Pinpoint the cell where the given text exists, returning its [X, Y] midpoint coordinate. 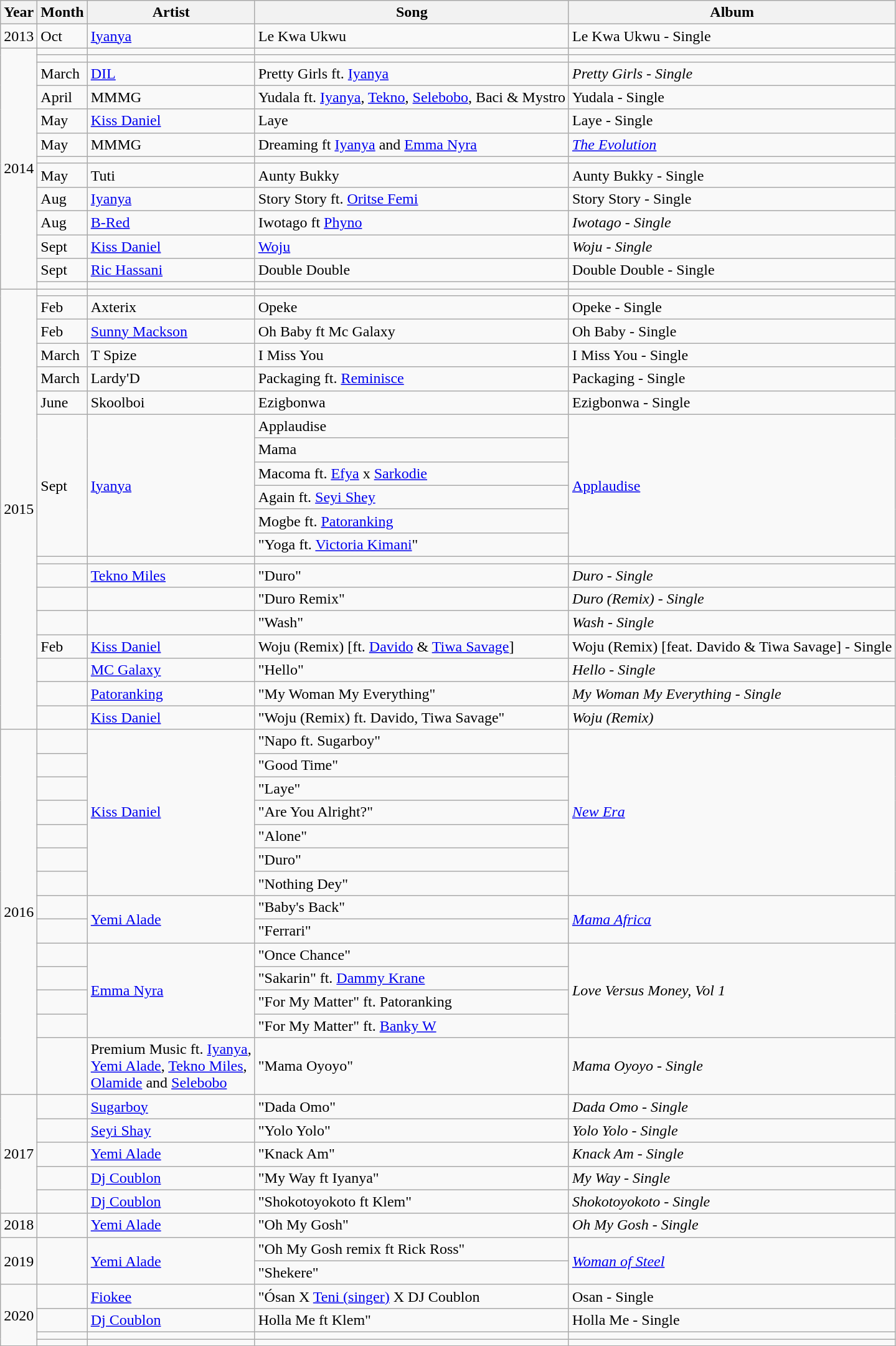
Hello - Single [732, 670]
"Baby's Back" [412, 907]
Woju [412, 246]
Patoranking [171, 694]
The Evolution [732, 145]
"Hello" [412, 670]
"Dada Omo" [412, 1107]
2018 [19, 1225]
Le Kwa Ukwu - Single [732, 36]
Mama [412, 450]
Duro (Remix) - Single [732, 599]
Song [412, 12]
Lardy'D [171, 379]
"My Woman My Everything" [412, 694]
Iwotago - Single [732, 222]
Sugarboy [171, 1107]
Aunty Bukky [412, 175]
"Alone" [412, 836]
Opeke - Single [732, 308]
"Laye" [412, 789]
"Ósan X Teni (singer) X DJ Coublon [412, 1296]
Dada Omo - Single [732, 1107]
Oh Baby ft Mc Galaxy [412, 331]
"Oh My Gosh" [412, 1225]
Macoma ft. Efya x Sarkodie [412, 473]
Opeke [412, 308]
"Nothing Dey" [412, 883]
Woman of Steel [732, 1261]
Mogbe ft. Patoranking [412, 521]
New Era [732, 812]
2014 [19, 168]
2013 [19, 36]
Pretty Girls - Single [732, 73]
I Miss You [412, 355]
Woju (Remix) [732, 718]
Packaging ft. Reminisce [412, 379]
2015 [19, 509]
Again ft. Seyi Shey [412, 497]
Album [732, 12]
"Are You Alright?" [412, 812]
Sunny Mackson [171, 331]
Artist [171, 12]
Holla Me - Single [732, 1320]
"Yoga ft. Victoria Kimani" [412, 544]
Story Story - Single [732, 199]
"Once Chance" [412, 955]
I Miss You - Single [732, 355]
MC Galaxy [171, 670]
DIL [171, 73]
Month [62, 12]
"Oh My Gosh remix ft Rick Ross" [412, 1249]
Tekno Miles [171, 575]
My Woman My Everything - Single [732, 694]
"Woju (Remix) ft. Davido, Tiwa Savage" [412, 718]
2019 [19, 1261]
Double Double [412, 270]
Packaging - Single [732, 379]
Ric Hassani [171, 270]
"Shokotoyokoto ft Klem" [412, 1201]
My Way - Single [732, 1178]
Emma Nyra [171, 990]
Story Story ft. Oritse Femi [412, 199]
Dreaming ft Iyanya and Emma Nyra [412, 145]
Skoolboi [171, 402]
Wash - Single [732, 623]
Woju - Single [732, 246]
"For My Matter" ft. Banky W [412, 1026]
"Yolo Yolo" [412, 1130]
Tuti [171, 175]
Year [19, 12]
Mama Africa [732, 919]
Woju (Remix) [ft. Davido & Tiwa Savage] [412, 647]
Pretty Girls ft. Iyanya [412, 73]
Laye [412, 121]
Le Kwa Ukwu [412, 36]
Ezigbonwa [412, 402]
Osan - Single [732, 1296]
2017 [19, 1154]
2020 [19, 1315]
Oct [62, 36]
"For My Matter" ft. Patoranking [412, 1002]
Ezigbonwa - Single [732, 402]
"Shekere" [412, 1273]
Laye - Single [732, 121]
"Ferrari" [412, 931]
Yolo Yolo - Single [732, 1130]
June [62, 402]
Axterix [171, 308]
Shokotoyokoto - Single [732, 1201]
2016 [19, 912]
B-Red [171, 222]
"Good Time" [412, 765]
Mama Oyoyo - Single [732, 1066]
Yudala - Single [732, 97]
"Mama Oyoyo" [412, 1066]
Iwotago ft Phyno [412, 222]
April [62, 97]
Double Double - Single [732, 270]
"Knack Am" [412, 1154]
Oh Baby - Single [732, 331]
Woju (Remix) [feat. Davido & Tiwa Savage] - Single [732, 647]
Knack Am - Single [732, 1154]
Oh My Gosh - Single [732, 1225]
"My Way ft Iyanya" [412, 1178]
"Napo ft. Sugarboy" [412, 741]
Duro - Single [732, 575]
"Wash" [412, 623]
T Spize [171, 355]
Aunty Bukky - Single [732, 175]
Seyi Shay [171, 1130]
Premium Music ft. Iyanya,Yemi Alade, Tekno Miles,Olamide and Selebobo [171, 1066]
"Duro Remix" [412, 599]
Love Versus Money, Vol 1 [732, 990]
Fiokee [171, 1296]
Yudala ft. Iyanya, Tekno, Selebobo, Baci & Mystro [412, 97]
Holla Me ft Klem" [412, 1320]
"Sakarin" ft. Dammy Krane [412, 979]
